Output the (X, Y) coordinate of the center of the cell containing the given text.  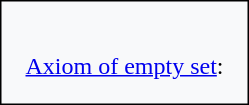
Axiom of empty set: (124, 52)
